Return the (X, Y) coordinate for the center point of the cell that contains the specified text.  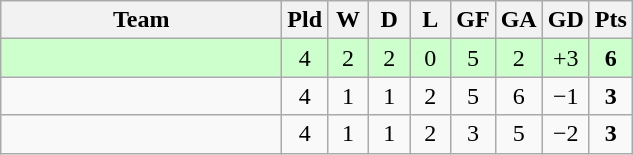
D (390, 20)
GD (566, 20)
Pld (305, 20)
GA (518, 20)
−2 (566, 134)
−1 (566, 96)
W (348, 20)
0 (430, 58)
L (430, 20)
Team (142, 20)
+3 (566, 58)
Pts (610, 20)
GF (473, 20)
